Capture the cell that displays the provided text and extract its (X, Y) central coordinate. 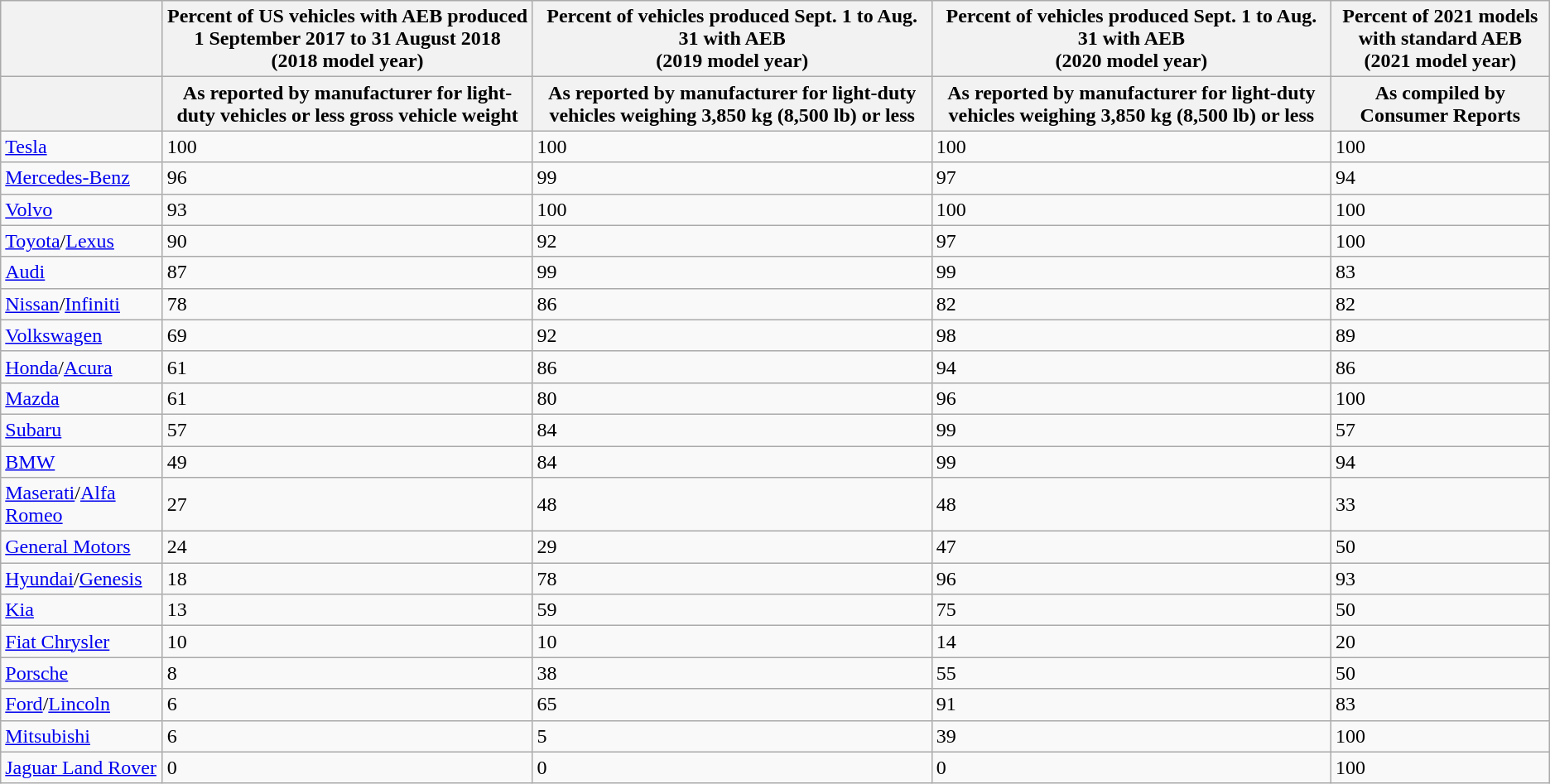
13 (348, 610)
55 (1131, 673)
Fiat Chrysler (81, 642)
As reported by manufacturer for light-duty vehicles or less gross vehicle weight (348, 104)
38 (732, 673)
Hyundai/Genesis (81, 579)
18 (348, 579)
Mazda (81, 398)
Nissan/Infiniti (81, 304)
91 (1131, 705)
Toyota/Lexus (81, 241)
Percent of US vehicles with AEB produced 1 September 2017 to 31 August 2018(2018 model year) (348, 39)
Kia (81, 610)
98 (1131, 335)
29 (732, 547)
75 (1131, 610)
Porsche (81, 673)
80 (732, 398)
49 (348, 461)
69 (348, 335)
Percent of vehicles produced Sept. 1 to Aug. 31 with AEB(2020 model year) (1131, 39)
90 (348, 241)
Mercedes-Benz (81, 178)
89 (1441, 335)
20 (1441, 642)
Percent of 2021 models with standard AEB(2021 model year) (1441, 39)
39 (1131, 736)
As compiled by Consumer Reports (1441, 104)
Honda/Acura (81, 367)
24 (348, 547)
8 (348, 673)
Tesla (81, 147)
Volvo (81, 209)
Jaguar Land Rover (81, 767)
59 (732, 610)
14 (1131, 642)
Mitsubishi (81, 736)
5 (732, 736)
33 (1441, 505)
General Motors (81, 547)
27 (348, 505)
Maserati/Alfa Romeo (81, 505)
65 (732, 705)
87 (348, 272)
Audi (81, 272)
Volkswagen (81, 335)
Subaru (81, 430)
BMW (81, 461)
Percent of vehicles produced Sept. 1 to Aug. 31 with AEB(2019 model year) (732, 39)
47 (1131, 547)
Ford/Lincoln (81, 705)
